Return [x, y] of the center of cell containing provided text 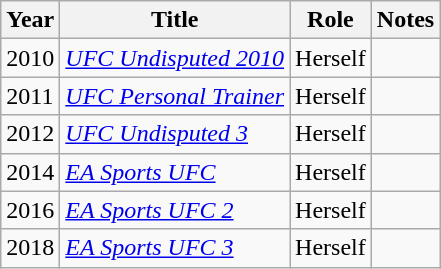
UFC Personal Trainer [175, 96]
Role [331, 20]
Year [30, 20]
2014 [30, 172]
Notes [405, 20]
UFC Undisputed 2010 [175, 58]
EA Sports UFC 3 [175, 248]
EA Sports UFC 2 [175, 210]
2010 [30, 58]
Title [175, 20]
2016 [30, 210]
EA Sports UFC [175, 172]
2018 [30, 248]
2012 [30, 134]
2011 [30, 96]
UFC Undisputed 3 [175, 134]
